From the cell containing the given text, extract its center point as [x, y] coordinate. 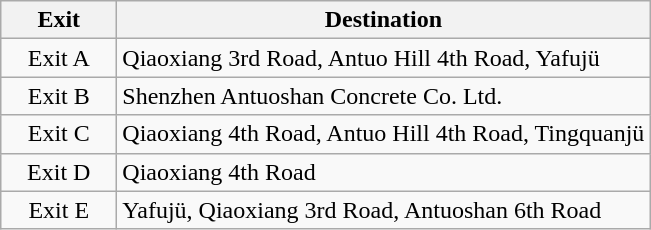
Exit E [59, 210]
Yafujü, Qiaoxiang 3rd Road, Antuoshan 6th Road [384, 210]
Qiaoxiang 4th Road, Antuo Hill 4th Road, Tingquanjü [384, 134]
Destination [384, 20]
Exit B [59, 96]
Exit C [59, 134]
Exit A [59, 58]
Exit [59, 20]
Shenzhen Antuoshan Concrete Co. Ltd. [384, 96]
Qiaoxiang 3rd Road, Antuo Hill 4th Road, Yafujü [384, 58]
Exit D [59, 172]
Qiaoxiang 4th Road [384, 172]
